Return (x, y) of the center of cell containing provided text 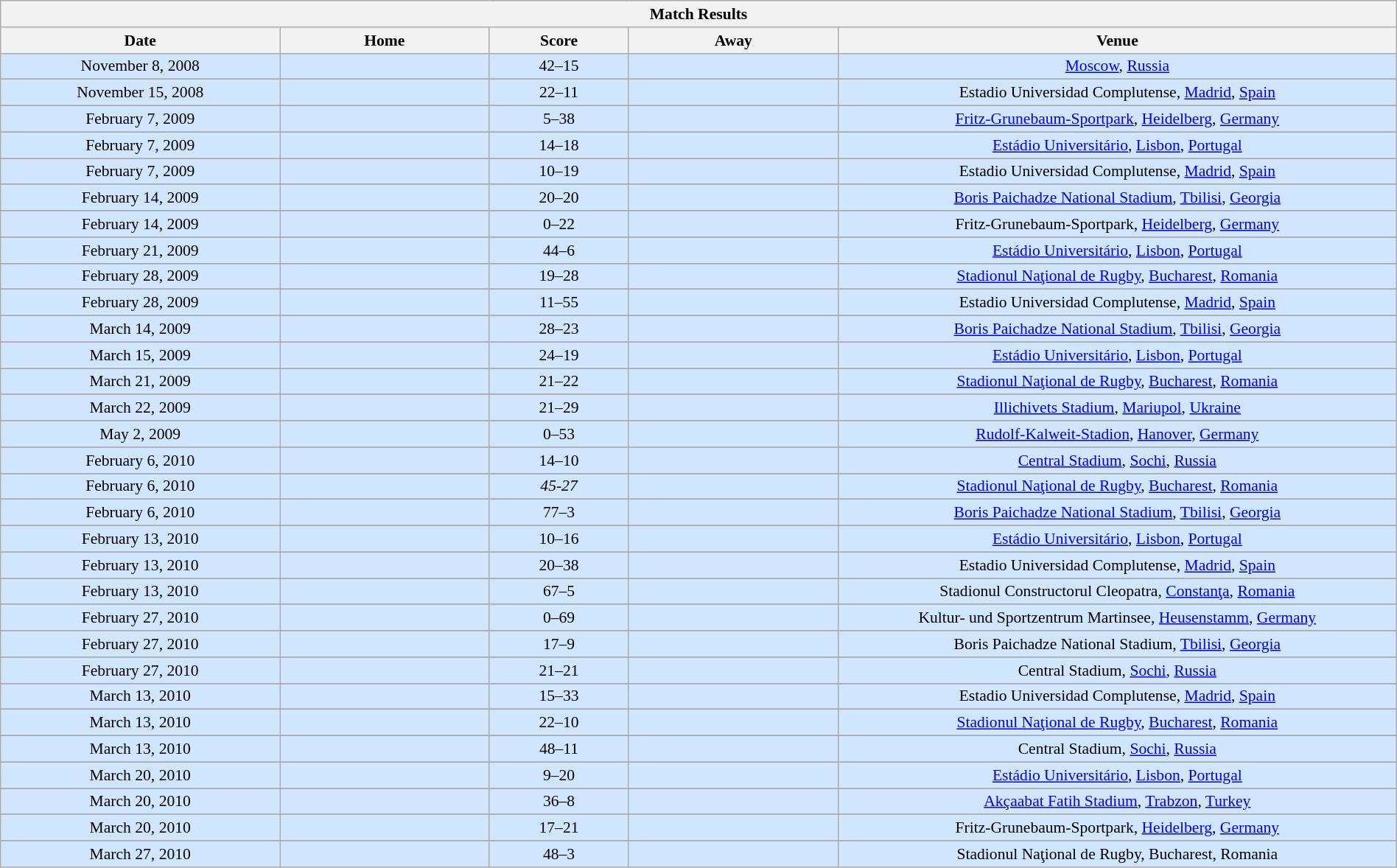
28–23 (559, 329)
March 27, 2010 (140, 854)
20–38 (559, 565)
9–20 (559, 775)
Venue (1117, 41)
5–38 (559, 119)
44–6 (559, 251)
Match Results (698, 14)
14–10 (559, 461)
Kultur- und Sportzentrum Martinsee, Heusenstamm, Germany (1117, 618)
42–15 (559, 66)
67–5 (559, 592)
November 15, 2008 (140, 93)
March 21, 2009 (140, 382)
10–16 (559, 539)
Home (385, 41)
19–28 (559, 276)
Away (733, 41)
Akçaabat Fatih Stadium, Trabzon, Turkey (1117, 802)
45-27 (559, 486)
Date (140, 41)
0–53 (559, 434)
February 21, 2009 (140, 251)
March 22, 2009 (140, 408)
10–19 (559, 172)
March 14, 2009 (140, 329)
15–33 (559, 696)
21–21 (559, 671)
March 15, 2009 (140, 355)
Moscow, Russia (1117, 66)
48–3 (559, 854)
0–22 (559, 224)
17–21 (559, 828)
48–11 (559, 749)
Stadionul Constructorul Cleopatra, Constanţa, Romania (1117, 592)
24–19 (559, 355)
11–55 (559, 303)
21–29 (559, 408)
November 8, 2008 (140, 66)
17–9 (559, 644)
May 2, 2009 (140, 434)
14–18 (559, 145)
Rudolf-Kalweit-Stadion, Hanover, Germany (1117, 434)
0–69 (559, 618)
20–20 (559, 198)
21–22 (559, 382)
Score (559, 41)
22–10 (559, 723)
22–11 (559, 93)
36–8 (559, 802)
Illichivets Stadium, Mariupol, Ukraine (1117, 408)
77–3 (559, 513)
